Capture the cell that displays the provided text and extract its [x, y] central coordinate. 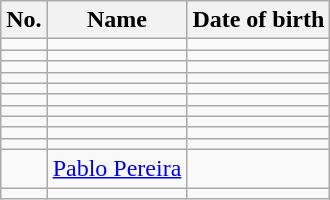
Date of birth [258, 20]
Pablo Pereira [117, 168]
No. [24, 20]
Name [117, 20]
